Detect which cell encompasses the target text, then output its [X, Y] center coordinate. 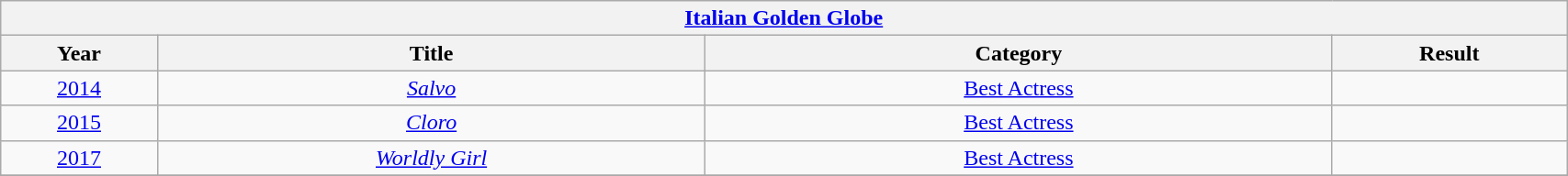
Cloro [432, 123]
Year [79, 53]
Italian Golden Globe [784, 18]
2014 [79, 88]
Salvo [432, 88]
2017 [79, 158]
Result [1450, 53]
Category [1019, 53]
Title [432, 53]
2015 [79, 123]
Worldly Girl [432, 158]
